Identify which cell holds the provided text, then report its (X, Y) central coordinate. 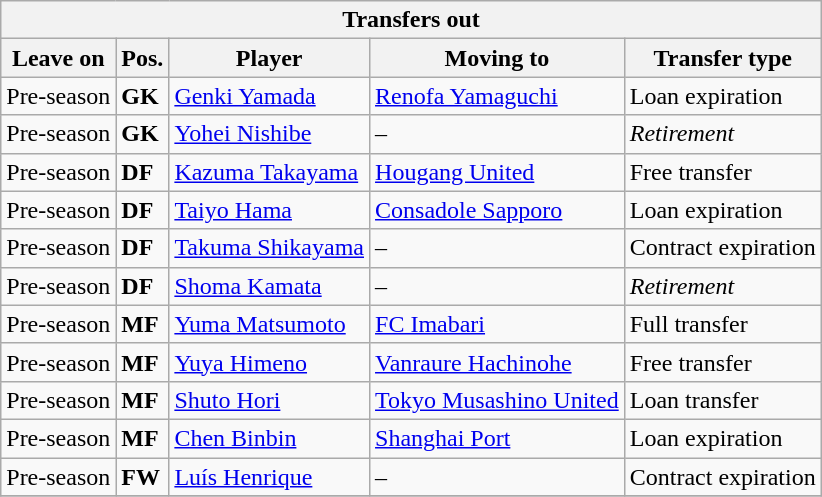
Pos. (142, 58)
Yuya Himeno (270, 362)
Hougang United (498, 172)
FW (142, 477)
Full transfer (722, 324)
Player (270, 58)
Taiyo Hama (270, 210)
Moving to (498, 58)
Leave on (58, 58)
Yuma Matsumoto (270, 324)
Transfers out (411, 20)
Vanraure Hachinohe (498, 362)
Loan transfer (722, 400)
Renofa Yamaguchi (498, 96)
Shuto Hori (270, 400)
Transfer type (722, 58)
Yohei Nishibe (270, 134)
Consadole Sapporo (498, 210)
Kazuma Takayama (270, 172)
Shoma Kamata (270, 286)
Shanghai Port (498, 438)
Takuma Shikayama (270, 248)
FC Imabari (498, 324)
Luís Henrique (270, 477)
Chen Binbin (270, 438)
Genki Yamada (270, 96)
Tokyo Musashino United (498, 400)
